From the cell containing the given text, extract its center point as [X, Y] coordinate. 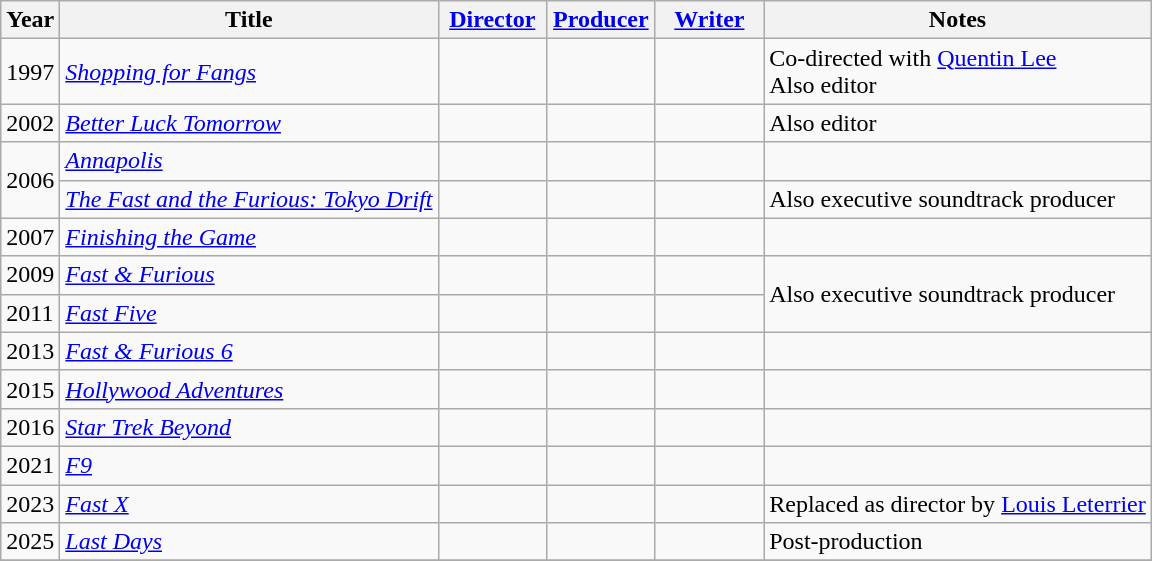
Last Days [249, 542]
The Fast and the Furious: Tokyo Drift [249, 199]
Replaced as director by Louis Leterrier [958, 503]
2015 [30, 389]
Co-directed with Quentin LeeAlso editor [958, 72]
2006 [30, 180]
2021 [30, 465]
Title [249, 20]
F9 [249, 465]
1997 [30, 72]
2011 [30, 313]
Fast & Furious [249, 275]
Writer [710, 20]
Shopping for Fangs [249, 72]
Star Trek Beyond [249, 427]
2013 [30, 351]
2016 [30, 427]
2007 [30, 237]
Also editor [958, 123]
Finishing the Game [249, 237]
Hollywood Adventures [249, 389]
2023 [30, 503]
Post-production [958, 542]
2002 [30, 123]
2009 [30, 275]
Fast Five [249, 313]
Producer [602, 20]
Annapolis [249, 161]
Fast & Furious 6 [249, 351]
Fast X [249, 503]
Notes [958, 20]
2025 [30, 542]
Better Luck Tomorrow [249, 123]
Director [492, 20]
Year [30, 20]
